Locate the cell with the specified text and output its (x, y) center coordinate. 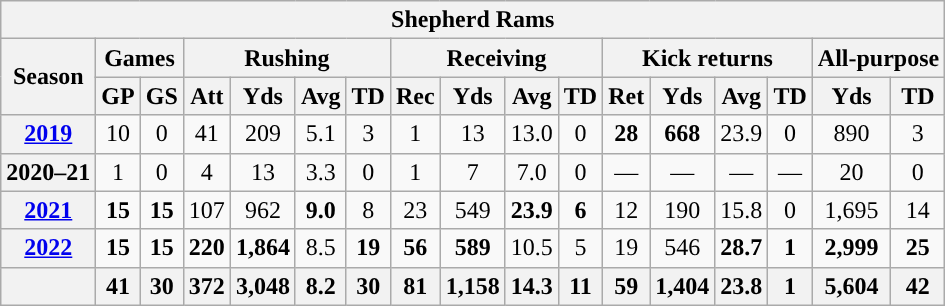
Rushing (286, 58)
3.3 (320, 172)
1,864 (262, 248)
Games (140, 58)
589 (472, 248)
8.5 (320, 248)
81 (415, 286)
All-purpose (878, 58)
28.7 (742, 248)
372 (206, 286)
2021 (48, 210)
5 (580, 248)
2020–21 (48, 172)
7 (472, 172)
8.2 (320, 286)
890 (852, 134)
12 (626, 210)
Ret (626, 96)
9.0 (320, 210)
10 (118, 134)
5,604 (852, 286)
549 (472, 210)
1,158 (472, 286)
20 (852, 172)
2,999 (852, 248)
2019 (48, 134)
Receiving (496, 58)
GP (118, 96)
1,404 (682, 286)
28 (626, 134)
3,048 (262, 286)
7.0 (532, 172)
546 (682, 248)
11 (580, 286)
209 (262, 134)
GS (162, 96)
42 (918, 286)
Shepherd Rams (473, 20)
4 (206, 172)
10.5 (532, 248)
8 (368, 210)
56 (415, 248)
23 (415, 210)
2022 (48, 248)
59 (626, 286)
Kick returns (708, 58)
14 (918, 210)
23.8 (742, 286)
962 (262, 210)
Season (48, 77)
1,695 (852, 210)
190 (682, 210)
Rec (415, 96)
6 (580, 210)
Att (206, 96)
14.3 (532, 286)
13.0 (532, 134)
107 (206, 210)
15.8 (742, 210)
220 (206, 248)
5.1 (320, 134)
668 (682, 134)
25 (918, 248)
